Determine the (x, y) coordinate at the center of the cell enclosing the given text.  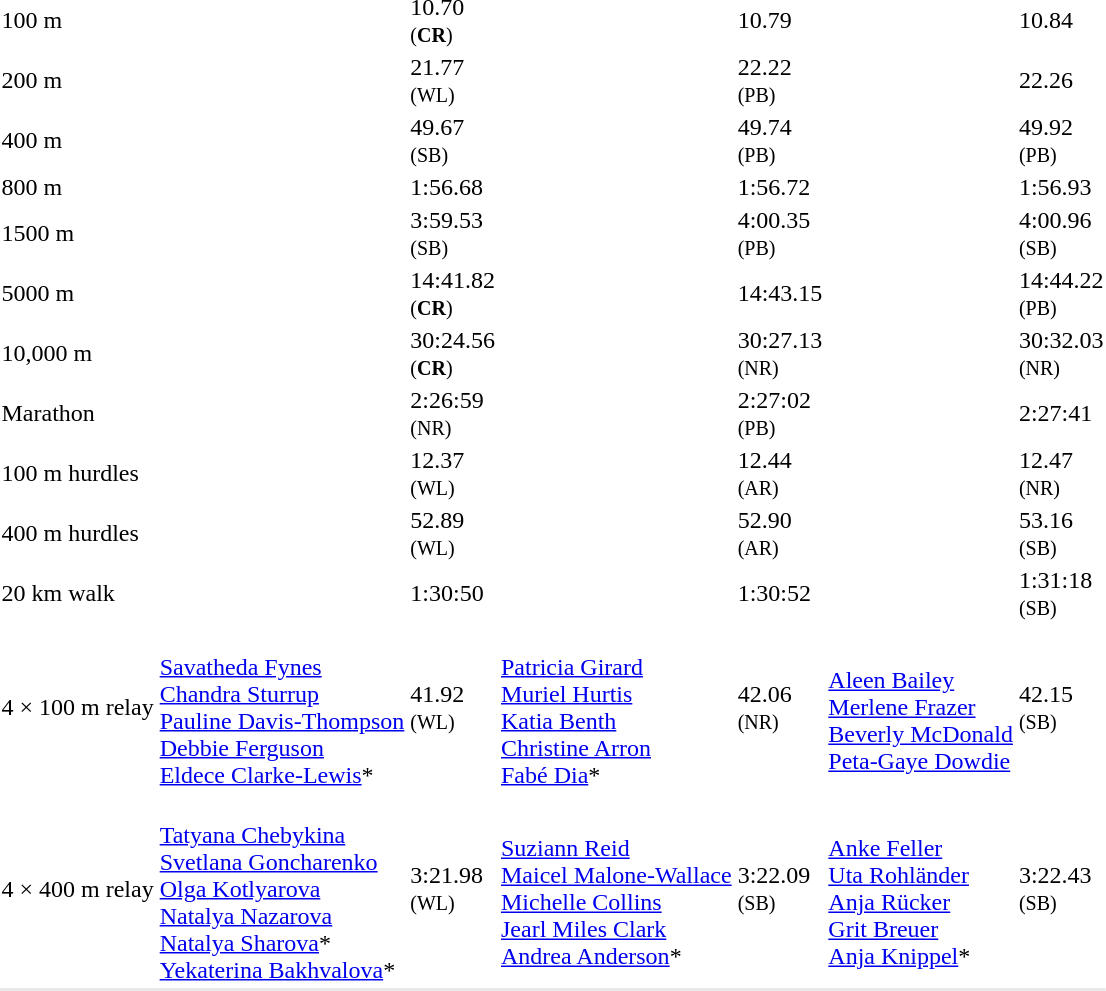
41.92(WL) (453, 708)
53.16(SB) (1061, 534)
4 × 400 m relay (78, 889)
Aleen BaileyMerlene FrazerBeverly McDonaldPeta-Gaye Dowdie (921, 708)
2:27:41 (1061, 414)
Suziann ReidMaicel Malone-WallaceMichelle CollinsJearl Miles ClarkAndrea Anderson* (617, 889)
21.77(WL) (453, 80)
1:56.72 (780, 187)
49.92(PB) (1061, 140)
100 m hurdles (78, 474)
Tatyana ChebykinaSvetlana GoncharenkoOlga KotlyarovaNatalya NazarovaNatalya Sharova*Yekaterina Bakhvalova* (282, 889)
30:27.13(NR) (780, 354)
5000 m (78, 294)
10,000 m (78, 354)
22.26 (1061, 80)
42.15(SB) (1061, 708)
52.89(WL) (453, 534)
3:21.98(WL) (453, 889)
14:43.15 (780, 294)
4:00.35(PB) (780, 234)
Marathon (78, 414)
20 km walk (78, 594)
14:41.82(CR) (453, 294)
Patricia GirardMuriel HurtisKatia BenthChristine ArronFabé Dia* (617, 708)
49.67(SB) (453, 140)
3:22.43(SB) (1061, 889)
42.06(NR) (780, 708)
2:27:02(PB) (780, 414)
400 m (78, 140)
1500 m (78, 234)
400 m hurdles (78, 534)
1:30:52 (780, 594)
12.47(NR) (1061, 474)
Savatheda FynesChandra SturrupPauline Davis-ThompsonDebbie FergusonEldece Clarke-Lewis* (282, 708)
1:30:50 (453, 594)
1:56.68 (453, 187)
30:24.56(CR) (453, 354)
2:26:59(NR) (453, 414)
1:31:18(SB) (1061, 594)
12.44(AR) (780, 474)
200 m (78, 80)
30:32.03(NR) (1061, 354)
1:56.93 (1061, 187)
49.74(PB) (780, 140)
Anke FellerUta RohländerAnja RückerGrit BreuerAnja Knippel* (921, 889)
12.37(WL) (453, 474)
3:59.53(SB) (453, 234)
4:00.96(SB) (1061, 234)
4 × 100 m relay (78, 708)
52.90(AR) (780, 534)
22.22(PB) (780, 80)
800 m (78, 187)
3:22.09(SB) (780, 889)
14:44.22(PB) (1061, 294)
